Capture the cell that displays the provided text and extract its [x, y] central coordinate. 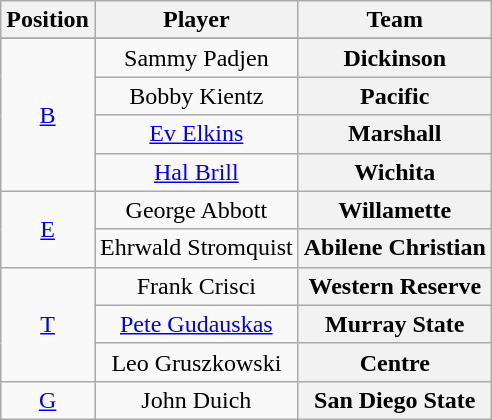
T [48, 324]
B [48, 115]
G [48, 400]
Western Reserve [394, 286]
Team [394, 20]
Hal Brill [196, 172]
Pete Gudauskas [196, 324]
Murray State [394, 324]
Abilene Christian [394, 248]
Position [48, 20]
Player [196, 20]
Leo Gruszkowski [196, 362]
Dickinson [394, 58]
Sammy Padjen [196, 58]
John Duich [196, 400]
E [48, 229]
Pacific [394, 96]
Ev Elkins [196, 134]
Ehrwald Stromquist [196, 248]
Frank Crisci [196, 286]
Willamette [394, 210]
Wichita [394, 172]
George Abbott [196, 210]
Centre [394, 362]
Marshall [394, 134]
Bobby Kientz [196, 96]
San Diego State [394, 400]
